Return (X, Y) of the center of cell containing provided text 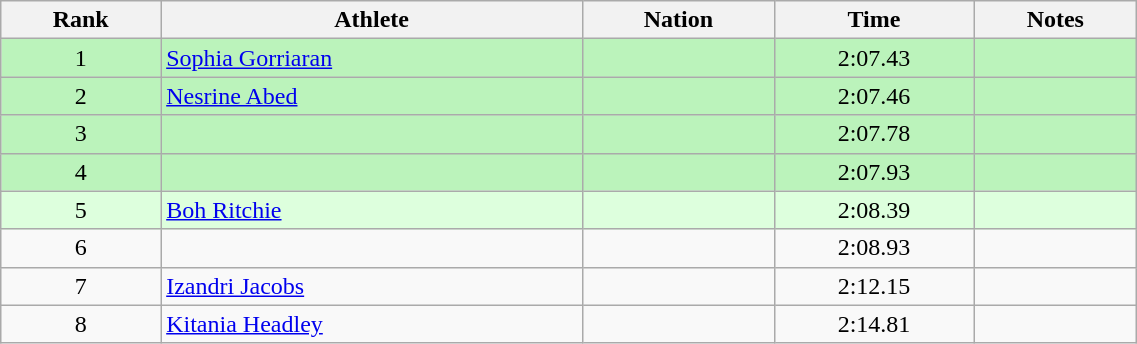
5 (81, 210)
2:12.15 (874, 286)
6 (81, 248)
8 (81, 324)
Notes (1056, 20)
2:07.46 (874, 96)
2:08.39 (874, 210)
Izandri Jacobs (372, 286)
2:14.81 (874, 324)
Sophia Gorriaran (372, 58)
2:07.93 (874, 172)
Rank (81, 20)
2:08.93 (874, 248)
2:07.43 (874, 58)
2:07.78 (874, 134)
2 (81, 96)
Time (874, 20)
Kitania Headley (372, 324)
Boh Ritchie (372, 210)
4 (81, 172)
Athlete (372, 20)
1 (81, 58)
Nesrine Abed (372, 96)
Nation (679, 20)
7 (81, 286)
3 (81, 134)
